For the text-containing cell, return its midpoint in [X, Y] coordinate format. 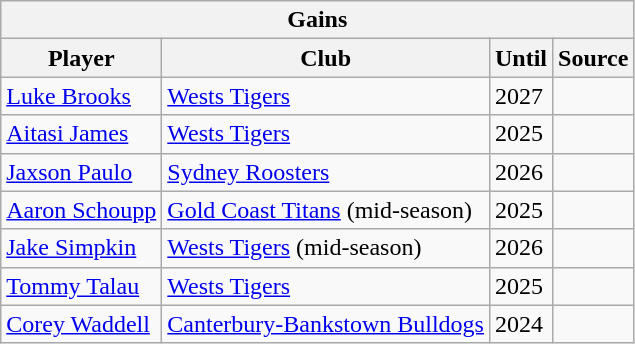
Canterbury-Bankstown Bulldogs [326, 324]
Aitasi James [82, 134]
Jaxson Paulo [82, 172]
Aaron Schoupp [82, 210]
Player [82, 58]
2027 [520, 96]
Jake Simpkin [82, 248]
2024 [520, 324]
Corey Waddell [82, 324]
Sydney Roosters [326, 172]
Gold Coast Titans (mid-season) [326, 210]
Source [594, 58]
Until [520, 58]
Wests Tigers (mid-season) [326, 248]
Gains [318, 20]
Tommy Talau [82, 286]
Club [326, 58]
Luke Brooks [82, 96]
